Search for the cell housing the specified text and yield its [X, Y] center coordinate. 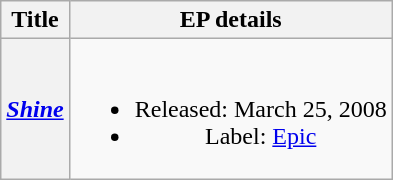
Shine [35, 109]
Title [35, 20]
EP details [230, 20]
Released: March 25, 2008Label: Epic [230, 109]
